Scan for the cell matching the given text and deliver its (x, y) coordinate at center. 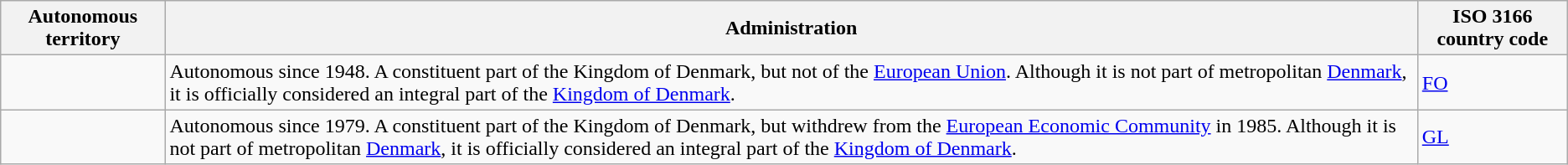
Autonomous territory (83, 28)
ISO 3166 country code (1493, 28)
Administration (791, 28)
FO (1493, 82)
GL (1493, 137)
